Extract the (X, Y) coordinate from the center of the cell holding the provided text.  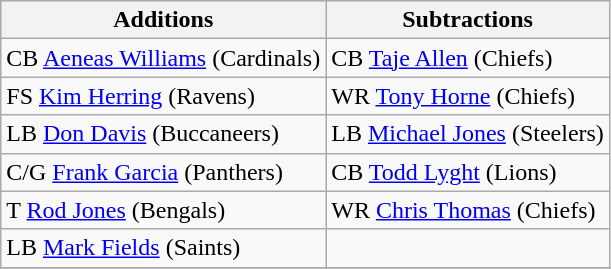
Subtractions (468, 20)
CB Todd Lyght (Lions) (468, 172)
Additions (164, 20)
WR Tony Horne (Chiefs) (468, 96)
T Rod Jones (Bengals) (164, 210)
LB Don Davis (Buccaneers) (164, 134)
CB Aeneas Williams (Cardinals) (164, 58)
LB Mark Fields (Saints) (164, 248)
LB Michael Jones (Steelers) (468, 134)
CB Taje Allen (Chiefs) (468, 58)
WR Chris Thomas (Chiefs) (468, 210)
FS Kim Herring (Ravens) (164, 96)
C/G Frank Garcia (Panthers) (164, 172)
